Detect which cell encompasses the target text, then output its (X, Y) center coordinate. 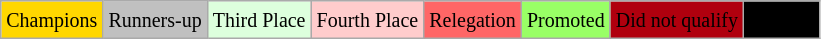
Runners-up (155, 20)
Champions (52, 20)
Promoted (566, 20)
Third Place (259, 20)
Relegation (473, 20)
not held (781, 20)
Fourth Place (368, 20)
Did not qualify (676, 20)
